Find where the given text appears and provide that cell's center as (x, y) coordinate. 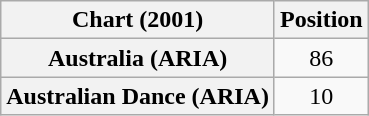
86 (321, 58)
Chart (2001) (138, 20)
Australia (ARIA) (138, 58)
10 (321, 96)
Australian Dance (ARIA) (138, 96)
Position (321, 20)
